Extract the [x, y] coordinate from the center of the cell holding the provided text.  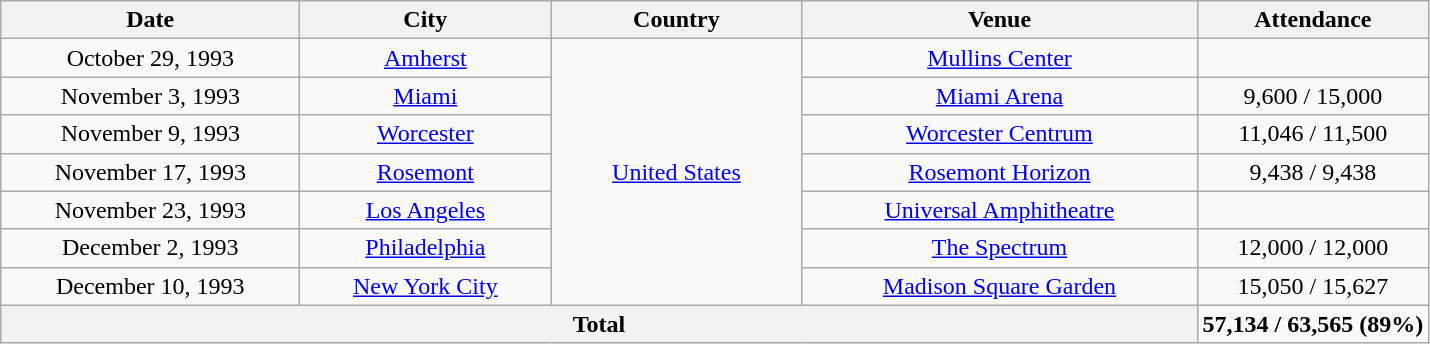
Universal Amphitheatre [1000, 210]
Amherst [426, 58]
Country [676, 20]
12,000 / 12,000 [1313, 248]
The Spectrum [1000, 248]
November 23, 1993 [150, 210]
November 9, 1993 [150, 134]
Mullins Center [1000, 58]
November 3, 1993 [150, 96]
9,438 / 9,438 [1313, 172]
City [426, 20]
57,134 / 63,565 (89%) [1313, 324]
15,050 / 15,627 [1313, 286]
Rosemont Horizon [1000, 172]
New York City [426, 286]
October 29, 1993 [150, 58]
Madison Square Garden [1000, 286]
Rosemont [426, 172]
Venue [1000, 20]
United States [676, 172]
Attendance [1313, 20]
Miami Arena [1000, 96]
Total [599, 324]
December 10, 1993 [150, 286]
Miami [426, 96]
9,600 / 15,000 [1313, 96]
December 2, 1993 [150, 248]
11,046 / 11,500 [1313, 134]
Los Angeles [426, 210]
Date [150, 20]
November 17, 1993 [150, 172]
Philadelphia [426, 248]
Worcester Centrum [1000, 134]
Worcester [426, 134]
